Extract the (X, Y) coordinate from the center of the cell holding the provided text.  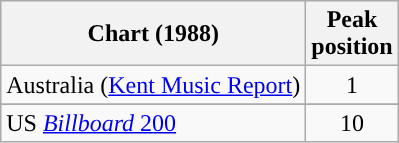
Australia (Kent Music Report) (154, 85)
10 (352, 123)
Chart (1988) (154, 34)
1 (352, 85)
Peakposition (352, 34)
US Billboard 200 (154, 123)
